From the cell containing the given text, extract its center point as (X, Y) coordinate. 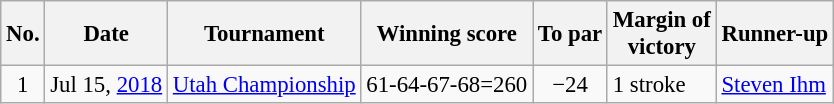
Margin ofvictory (662, 34)
Date (106, 34)
Runner-up (774, 34)
1 (23, 85)
No. (23, 34)
Tournament (264, 34)
61-64-67-68=260 (447, 85)
Steven Ihm (774, 85)
Utah Championship (264, 85)
1 stroke (662, 85)
Winning score (447, 34)
Jul 15, 2018 (106, 85)
−24 (570, 85)
To par (570, 34)
